Return [x, y] of the center of cell containing provided text 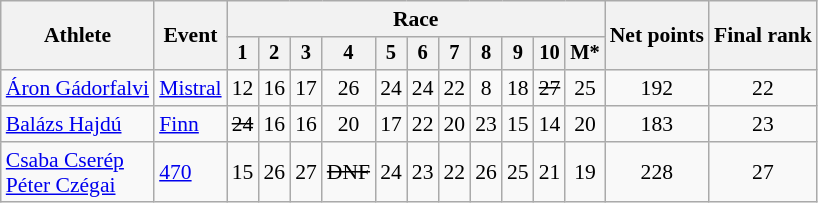
7 [455, 54]
14 [550, 124]
Balázs Hajdú [78, 124]
Net points [657, 36]
5 [391, 54]
4 [348, 54]
12 [243, 88]
M* [584, 54]
Race [416, 19]
2 [274, 54]
Event [190, 36]
18 [518, 88]
1 [243, 54]
228 [657, 172]
19 [584, 172]
21 [550, 172]
DNF [348, 172]
Csaba CserépPéter Czégai [78, 172]
Athlete [78, 36]
9 [518, 54]
6 [423, 54]
3 [306, 54]
470 [190, 172]
Mistral [190, 88]
Áron Gádorfalvi [78, 88]
10 [550, 54]
Finn [190, 124]
183 [657, 124]
Final rank [763, 36]
192 [657, 88]
